Pinpoint the cell where the given text exists, returning its (X, Y) midpoint coordinate. 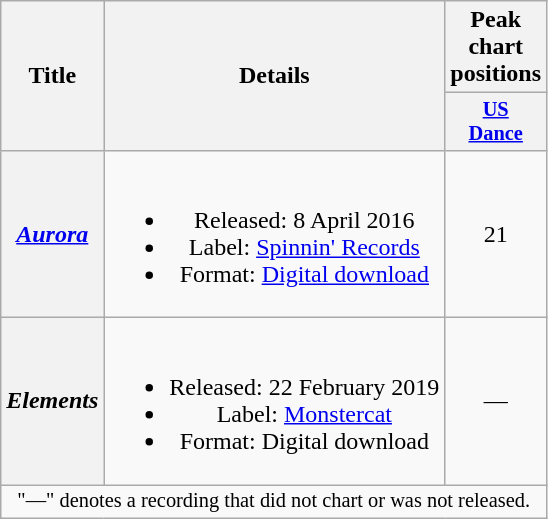
Elements (52, 402)
— (496, 402)
Aurora (52, 234)
USDance (496, 122)
21 (496, 234)
Peak chart positions (496, 47)
Title (52, 76)
Released: 22 February 2019Label: MonstercatFormat: Digital download (274, 402)
Details (274, 76)
"—" denotes a recording that did not chart or was not released. (274, 502)
Released: 8 April 2016Label: Spinnin' RecordsFormat: Digital download (274, 234)
